Capture the cell that displays the provided text and extract its [x, y] central coordinate. 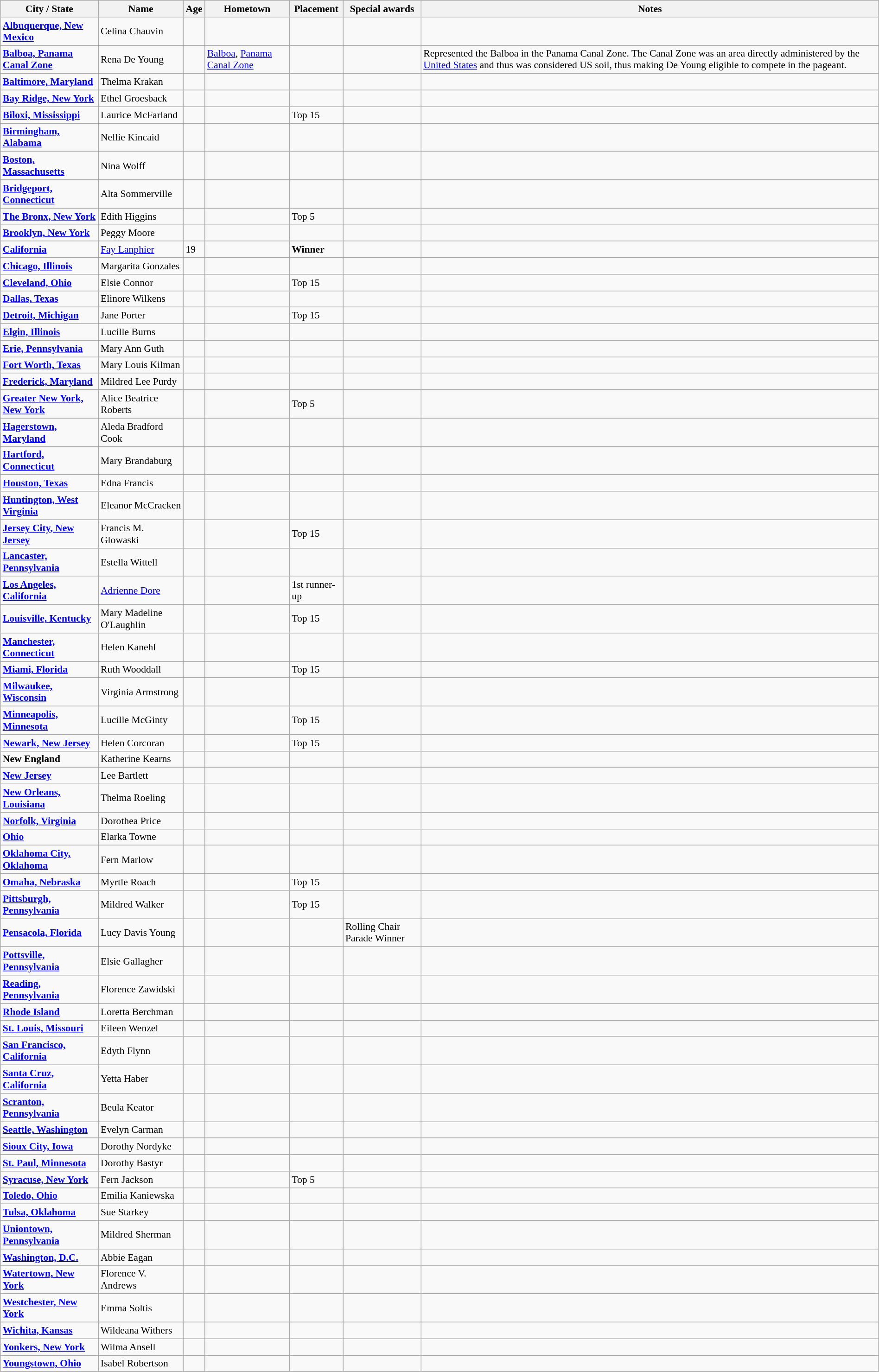
Emilia Kaniewska [141, 1196]
Virginia Armstrong [141, 692]
Edyth Flynn [141, 1051]
Ethel Groesback [141, 99]
Rhode Island [49, 1012]
New Orleans, Louisiana [49, 798]
Laurice McFarland [141, 115]
Emma Soltis [141, 1308]
Celina Chauvin [141, 32]
Notes [650, 9]
Milwaukee, Wisconsin [49, 692]
Placement [316, 9]
Beula Keator [141, 1108]
Wildeana Withers [141, 1331]
Birmingham, Alabama [49, 137]
Mary Madeline O'Laughlin [141, 619]
Frederick, Maryland [49, 382]
Minneapolis, Minnesota [49, 720]
Louisville, Kentucky [49, 619]
New England [49, 759]
Florence Zawidski [141, 989]
Washington, D.C. [49, 1258]
California [49, 250]
Thelma Roeling [141, 798]
Boston, Massachusetts [49, 166]
Lucy Davis Young [141, 933]
Manchester, Connecticut [49, 647]
Wichita, Kansas [49, 1331]
Alice Beatrice Roberts [141, 404]
Newark, New Jersey [49, 743]
Fort Worth, Texas [49, 365]
Bridgeport, Connecticut [49, 194]
Fern Marlow [141, 859]
Fern Jackson [141, 1180]
Helen Kanehl [141, 647]
Huntington, West Virginia [49, 505]
Edna Francis [141, 483]
Youngstown, Ohio [49, 1364]
Jane Porter [141, 316]
19 [194, 250]
Watertown, New York [49, 1279]
Helen Corcoran [141, 743]
Omaha, Nebraska [49, 882]
Alta Sommerville [141, 194]
Greater New York, New York [49, 404]
Lucille Burns [141, 332]
Baltimore, Maryland [49, 82]
Rena De Young [141, 59]
Mildred Lee Purdy [141, 382]
Dorothea Price [141, 821]
Elgin, Illinois [49, 332]
Oklahoma City, Oklahoma [49, 859]
Hagerstown, Maryland [49, 432]
Name [141, 9]
Erie, Pennsylvania [49, 349]
New Jersey [49, 776]
Houston, Texas [49, 483]
Pittsburgh, Pennsylvania [49, 905]
Katherine Kearns [141, 759]
Winner [316, 250]
San Francisco, California [49, 1051]
Mildred Walker [141, 905]
Wilma Ansell [141, 1347]
Lee Bartlett [141, 776]
St. Paul, Minnesota [49, 1163]
Chicago, Illinois [49, 266]
Dorothy Bastyr [141, 1163]
Aleda Bradford Cook [141, 432]
City / State [49, 9]
Mary Louis Kilman [141, 365]
Pottsville, Pennsylvania [49, 961]
Hometown [248, 9]
Age [194, 9]
Bay Ridge, New York [49, 99]
Special awards [382, 9]
Syracuse, New York [49, 1180]
Evelyn Carman [141, 1130]
Sue Starkey [141, 1213]
Ohio [49, 837]
Isabel Robertson [141, 1364]
Abbie Eagan [141, 1258]
Rolling Chair Parade Winner [382, 933]
Norfolk, Virginia [49, 821]
The Bronx, New York [49, 216]
Westchester, New York [49, 1308]
Peggy Moore [141, 233]
Lucille McGinty [141, 720]
Estella Wittell [141, 562]
Miami, Florida [49, 670]
Loretta Berchman [141, 1012]
Mary Brandaburg [141, 461]
Elinore Wilkens [141, 299]
Tulsa, Oklahoma [49, 1213]
Ruth Wooddall [141, 670]
Nina Wolff [141, 166]
Brooklyn, New York [49, 233]
Hartford, Connecticut [49, 461]
Lancaster, Pennsylvania [49, 562]
Yonkers, New York [49, 1347]
Yetta Haber [141, 1079]
Reading, Pennsylvania [49, 989]
Dorothy Nordyke [141, 1147]
Detroit, Michigan [49, 316]
Florence V. Andrews [141, 1279]
Elsie Gallagher [141, 961]
Fay Lanphier [141, 250]
Seattle, Washington [49, 1130]
Jersey City, New Jersey [49, 534]
Uniontown, Pennsylvania [49, 1235]
Santa Cruz, California [49, 1079]
Thelma Krakan [141, 82]
Mildred Sherman [141, 1235]
Toledo, Ohio [49, 1196]
Elarka Towne [141, 837]
Edith Higgins [141, 216]
Mary Ann Guth [141, 349]
Myrtle Roach [141, 882]
Sioux City, Iowa [49, 1147]
Elsie Connor [141, 283]
Eileen Wenzel [141, 1029]
Nellie Kincaid [141, 137]
St. Louis, Missouri [49, 1029]
Pensacola, Florida [49, 933]
Margarita Gonzales [141, 266]
Los Angeles, California [49, 591]
Eleanor McCracken [141, 505]
1st runner-up [316, 591]
Scranton, Pennsylvania [49, 1108]
Cleveland, Ohio [49, 283]
Adrienne Dore [141, 591]
Albuquerque, New Mexico [49, 32]
Dallas, Texas [49, 299]
Francis M. Glowaski [141, 534]
Biloxi, Mississippi [49, 115]
